Find where the given text appears and provide that cell's center as (X, Y) coordinate. 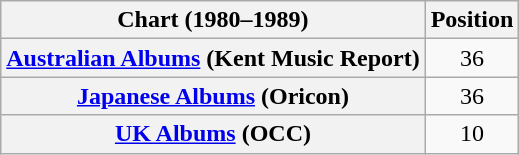
Chart (1980–1989) (213, 20)
Australian Albums (Kent Music Report) (213, 58)
Position (472, 20)
UK Albums (OCC) (213, 134)
Japanese Albums (Oricon) (213, 96)
10 (472, 134)
